Find where the given text appears and provide that cell's center as [x, y] coordinate. 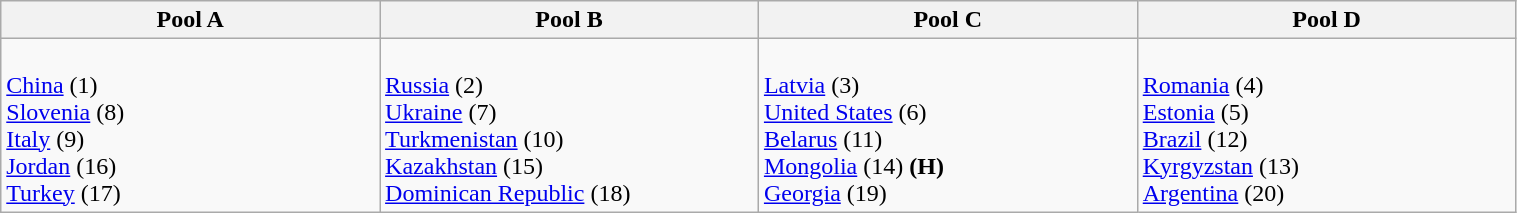
Russia (2) Ukraine (7) Turkmenistan (10) Kazakhstan (15) Dominican Republic (18) [570, 126]
China (1) Slovenia (8) Italy (9) Jordan (16) Turkey (17) [190, 126]
Pool D [1326, 20]
Romania (4) Estonia (5) Brazil (12) Kyrgyzstan (13) Argentina (20) [1326, 126]
Latvia (3) United States (6) Belarus (11) Mongolia (14) (H) Georgia (19) [948, 126]
Pool C [948, 20]
Pool B [570, 20]
Pool A [190, 20]
